Return (X, Y) of the center of cell containing provided text 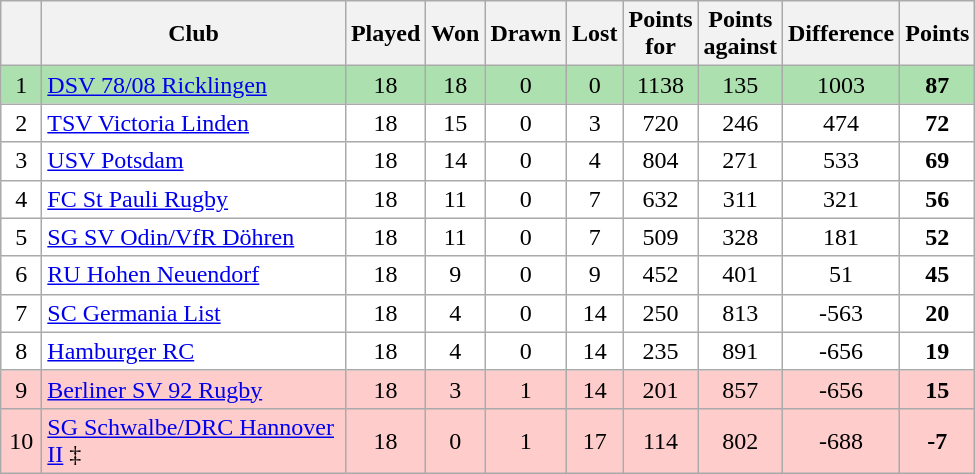
474 (840, 123)
FC St Pauli Rugby (194, 199)
51 (840, 275)
8 (22, 351)
USV Potsdam (194, 161)
-563 (840, 313)
Played (385, 34)
10 (22, 440)
321 (840, 199)
2 (22, 123)
135 (740, 85)
891 (740, 351)
69 (938, 161)
20 (938, 313)
509 (660, 237)
271 (740, 161)
311 (740, 199)
5 (22, 237)
328 (740, 237)
452 (660, 275)
87 (938, 85)
201 (660, 389)
RU Hohen Neuendorf (194, 275)
-7 (938, 440)
802 (740, 440)
Drawn (526, 34)
720 (660, 123)
804 (660, 161)
Won (456, 34)
17 (595, 440)
45 (938, 275)
6 (22, 275)
72 (938, 123)
533 (840, 161)
181 (840, 237)
Berliner SV 92 Rugby (194, 389)
1138 (660, 85)
Points against (740, 34)
813 (740, 313)
SC Germania List (194, 313)
Points for (660, 34)
857 (740, 389)
56 (938, 199)
246 (740, 123)
401 (740, 275)
52 (938, 237)
Lost (595, 34)
Points (938, 34)
235 (660, 351)
SG SV Odin/VfR Döhren (194, 237)
632 (660, 199)
Difference (840, 34)
DSV 78/08 Ricklingen (194, 85)
19 (938, 351)
Club (194, 34)
Hamburger RC (194, 351)
250 (660, 313)
1003 (840, 85)
TSV Victoria Linden (194, 123)
SG Schwalbe/DRC Hannover II ‡ (194, 440)
114 (660, 440)
-688 (840, 440)
